Search for the cell housing the specified text and yield its [X, Y] center coordinate. 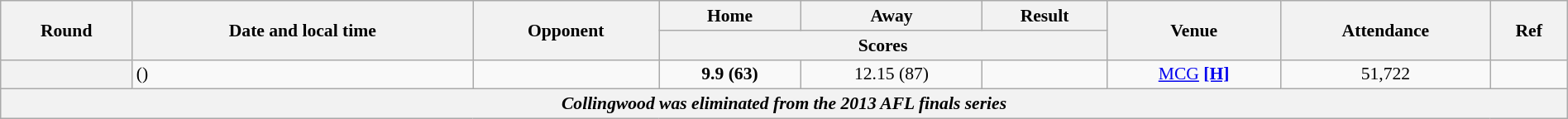
Result [1045, 16]
Attendance [1386, 30]
Home [729, 16]
Scores [882, 45]
MCG [H] [1194, 74]
Venue [1194, 30]
Opponent [566, 30]
Date and local time [303, 30]
Collingwood was eliminated from the 2013 AFL finals series [784, 104]
12.15 (87) [892, 74]
9.9 (63) [729, 74]
51,722 [1386, 74]
() [303, 74]
Away [892, 16]
Round [66, 30]
Ref [1528, 30]
